Return (x, y) of the center of cell containing provided text 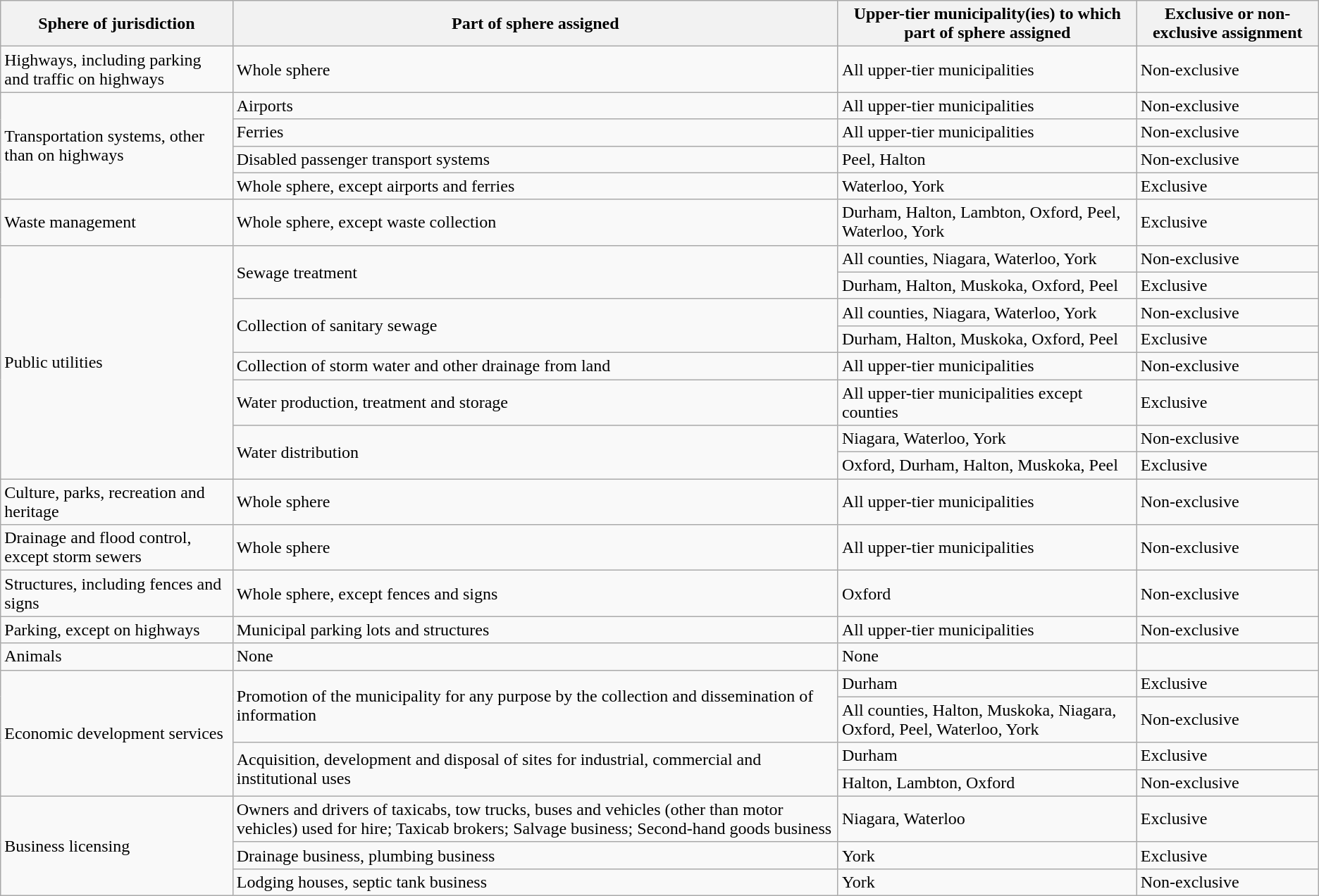
Acquisition, development and disposal of sites for industrial, commercial and institutional uses (535, 769)
Structures, including fences and signs (117, 593)
Whole sphere, except airports and ferries (535, 186)
Highways, including parking and traffic on highways (117, 69)
Disabled passenger transport systems (535, 159)
Peel, Halton (987, 159)
All upper-tier municipalities except counties (987, 402)
Business licensing (117, 845)
Municipal parking lots and structures (535, 630)
Economic development services (117, 733)
Oxford, Durham, Halton, Muskoka, Peel (987, 466)
Collection of sanitary sewage (535, 325)
Public utilities (117, 362)
Drainage and flood control, except storm sewers (117, 548)
Drainage business, plumbing business (535, 855)
Sphere of jurisdiction (117, 24)
Niagara, Waterloo (987, 819)
Oxford (987, 593)
Lodging houses, septic tank business (535, 882)
Transportation systems, other than on highways (117, 146)
Durham, Halton, Lambton, Oxford, Peel, Waterloo, York (987, 223)
Airports (535, 106)
Exclusive or non-exclusive assignment (1227, 24)
Water distribution (535, 452)
Whole sphere, except waste collection (535, 223)
Niagara, Waterloo, York (987, 439)
Whole sphere, except fences and signs (535, 593)
Halton, Lambton, Oxford (987, 783)
Sewage treatment (535, 272)
All counties, Halton, Muskoka, Niagara, Oxford, Peel, Waterloo, York (987, 720)
Upper-tier municipality(ies) to which part of sphere assigned (987, 24)
Culture, parks, recreation and heritage (117, 502)
Ferries (535, 132)
Parking, except on highways (117, 630)
Animals (117, 657)
Promotion of the municipality for any purpose by the collection and dissemination of information (535, 706)
Collection of storm water and other drainage from land (535, 366)
Waste management (117, 223)
Water production, treatment and storage (535, 402)
Waterloo, York (987, 186)
Part of sphere assigned (535, 24)
